Extract the [X, Y] coordinate from the center of the cell holding the provided text.  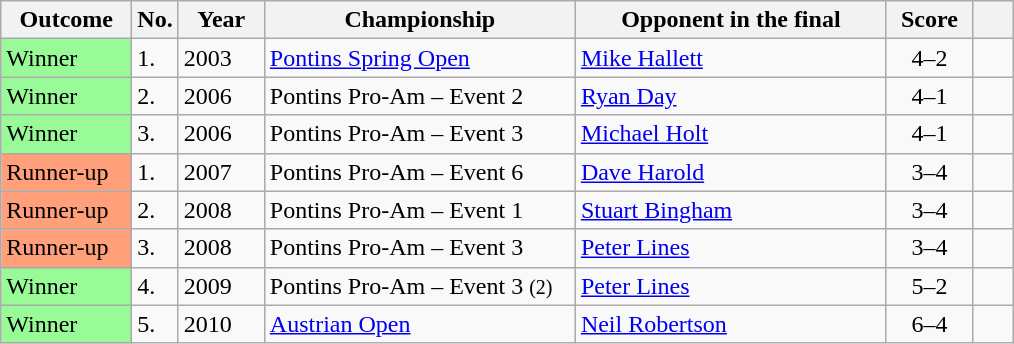
Outcome [66, 20]
Score [929, 20]
Dave Harold [730, 172]
Pontins Spring Open [420, 58]
2007 [221, 172]
2010 [221, 324]
6–4 [929, 324]
Opponent in the final [730, 20]
Championship [420, 20]
Pontins Pro-Am – Event 2 [420, 96]
Austrian Open [420, 324]
Pontins Pro-Am – Event 6 [420, 172]
Stuart Bingham [730, 210]
Neil Robertson [730, 324]
2003 [221, 58]
5. [155, 324]
Mike Hallett [730, 58]
5–2 [929, 286]
4. [155, 286]
4–2 [929, 58]
Pontins Pro-Am – Event 3 (2) [420, 286]
Year [221, 20]
Pontins Pro-Am – Event 1 [420, 210]
Michael Holt [730, 134]
No. [155, 20]
Ryan Day [730, 96]
2009 [221, 286]
